For the text-containing cell, return its midpoint in (x, y) coordinate format. 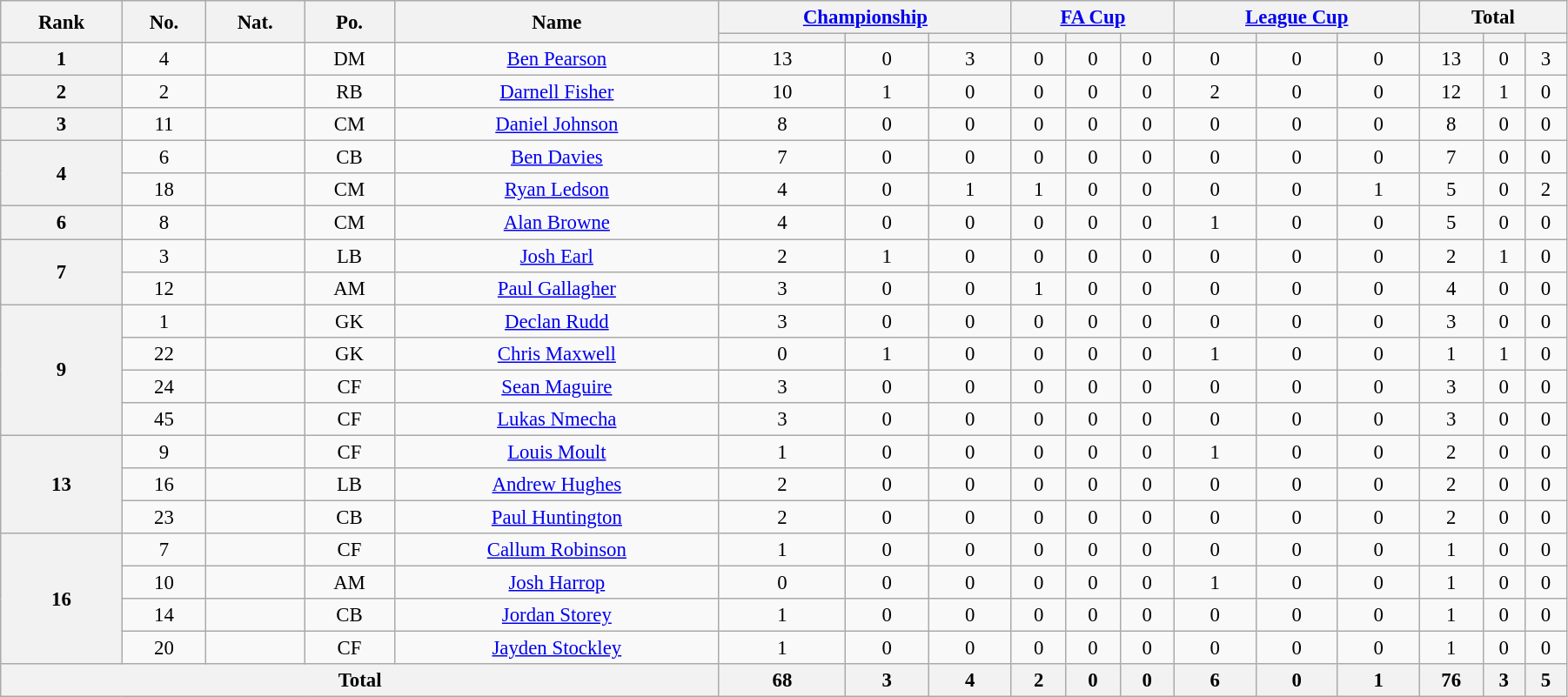
Andrew Hughes (557, 485)
76 (1451, 680)
Nat. (256, 22)
14 (164, 615)
League Cup (1297, 17)
23 (164, 517)
45 (164, 419)
Chris Maxwell (557, 353)
Alan Browne (557, 223)
Darnell Fisher (557, 92)
Josh Earl (557, 256)
Name (557, 22)
Ben Pearson (557, 59)
DM (350, 59)
RB (350, 92)
22 (164, 353)
24 (164, 386)
FA Cup (1093, 17)
Callum Robinson (557, 550)
Lukas Nmecha (557, 419)
11 (164, 124)
Rank (61, 22)
Paul Huntington (557, 517)
Ryan Ledson (557, 191)
20 (164, 648)
18 (164, 191)
Josh Harrop (557, 583)
Paul Gallagher (557, 288)
Sean Maguire (557, 386)
Po. (350, 22)
Declan Rudd (557, 321)
Championship (865, 17)
Jordan Storey (557, 615)
Louis Moult (557, 452)
68 (781, 680)
Ben Davies (557, 157)
Jayden Stockley (557, 648)
Daniel Johnson (557, 124)
No. (164, 22)
